Detect which cell encompasses the target text, then output its (X, Y) center coordinate. 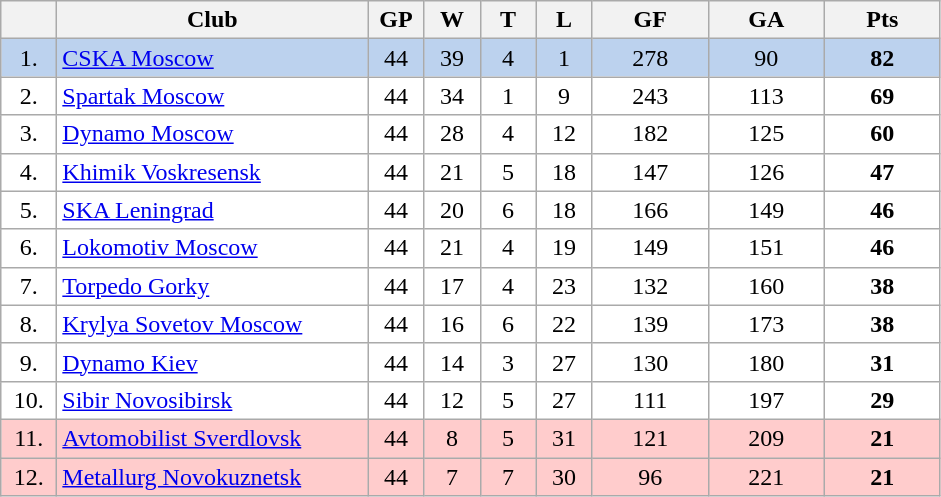
17 (452, 286)
Club (212, 20)
182 (650, 134)
11. (29, 438)
12. (29, 477)
GP (396, 20)
7. (29, 286)
82 (882, 58)
10. (29, 400)
60 (882, 134)
39 (452, 58)
221 (766, 477)
278 (650, 58)
Torpedo Gorky (212, 286)
Dynamo Kiev (212, 362)
8. (29, 324)
160 (766, 286)
Krylya Sovetov Moscow (212, 324)
16 (452, 324)
180 (766, 362)
173 (766, 324)
243 (650, 96)
121 (650, 438)
34 (452, 96)
29 (882, 400)
151 (766, 248)
113 (766, 96)
GA (766, 20)
20 (452, 210)
1. (29, 58)
T (508, 20)
69 (882, 96)
130 (650, 362)
Sibir Novosibirsk (212, 400)
W (452, 20)
22 (564, 324)
111 (650, 400)
8 (452, 438)
30 (564, 477)
3. (29, 134)
Lokomotiv Moscow (212, 248)
132 (650, 286)
Avtomobilist Sverdlovsk (212, 438)
96 (650, 477)
209 (766, 438)
139 (650, 324)
3 (508, 362)
125 (766, 134)
L (564, 20)
Pts (882, 20)
2. (29, 96)
Metallurg Novokuznetsk (212, 477)
Khimik Voskresensk (212, 172)
5. (29, 210)
28 (452, 134)
14 (452, 362)
Dynamo Moscow (212, 134)
197 (766, 400)
23 (564, 286)
147 (650, 172)
Spartak Moscow (212, 96)
6. (29, 248)
4. (29, 172)
126 (766, 172)
47 (882, 172)
CSKA Moscow (212, 58)
19 (564, 248)
SKA Leningrad (212, 210)
9. (29, 362)
166 (650, 210)
GF (650, 20)
90 (766, 58)
9 (564, 96)
